Locate the cell with the specified text and output its [x, y] center coordinate. 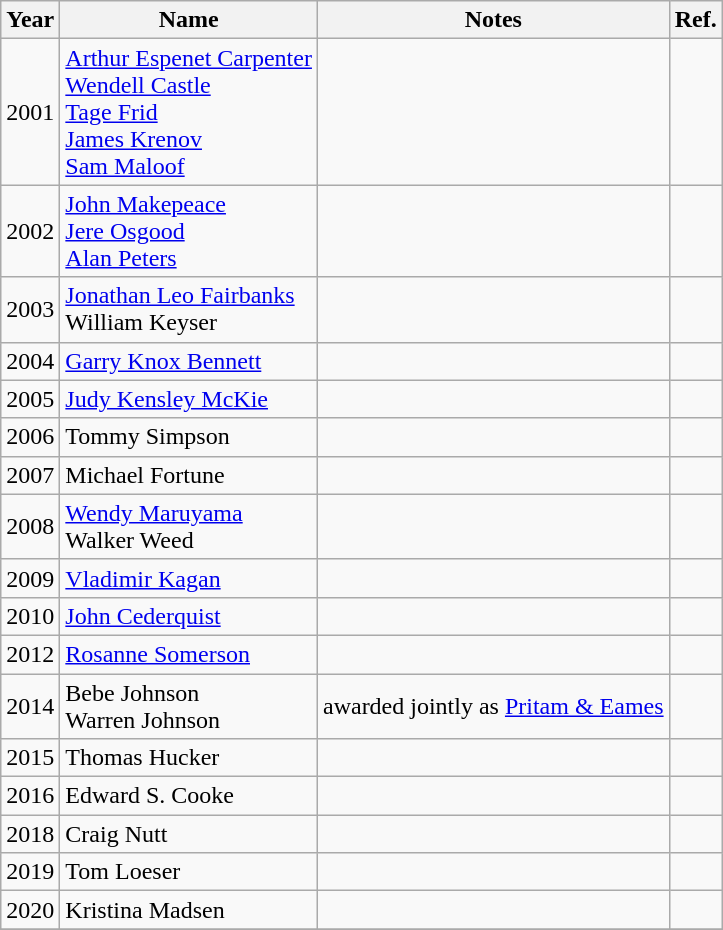
2006 [30, 437]
John MakepeaceJere OsgoodAlan Peters [189, 231]
2020 [30, 910]
Michael Fortune [189, 475]
2003 [30, 310]
2014 [30, 706]
2004 [30, 361]
Rosanne Somerson [189, 654]
Wendy MaruyamaWalker Weed [189, 526]
2005 [30, 399]
Year [30, 20]
Vladimir Kagan [189, 578]
2007 [30, 475]
Garry Knox Bennett [189, 361]
2016 [30, 796]
awarded jointly as Pritam & Eames [493, 706]
2019 [30, 872]
Bebe JohnsonWarren Johnson [189, 706]
Arthur Espenet CarpenterWendell CastleTage FridJames KrenovSam Maloof [189, 112]
Notes [493, 20]
Tommy Simpson [189, 437]
2012 [30, 654]
Judy Kensley McKie [189, 399]
2002 [30, 231]
Kristina Madsen [189, 910]
John Cederquist [189, 616]
Thomas Hucker [189, 758]
Jonathan Leo FairbanksWilliam Keyser [189, 310]
Ref. [696, 20]
Name [189, 20]
Edward S. Cooke [189, 796]
2001 [30, 112]
2018 [30, 834]
2009 [30, 578]
2015 [30, 758]
2010 [30, 616]
Craig Nutt [189, 834]
Tom Loeser [189, 872]
2008 [30, 526]
